Detect which cell encompasses the target text, then output its [X, Y] center coordinate. 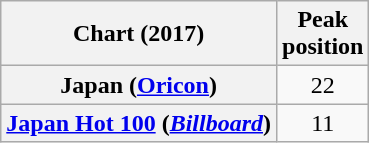
Peakposition [323, 34]
22 [323, 85]
Chart (2017) [139, 34]
Japan Hot 100 (Billboard) [139, 123]
Japan (Oricon) [139, 85]
11 [323, 123]
